Locate the cell with the specified text and output its [X, Y] center coordinate. 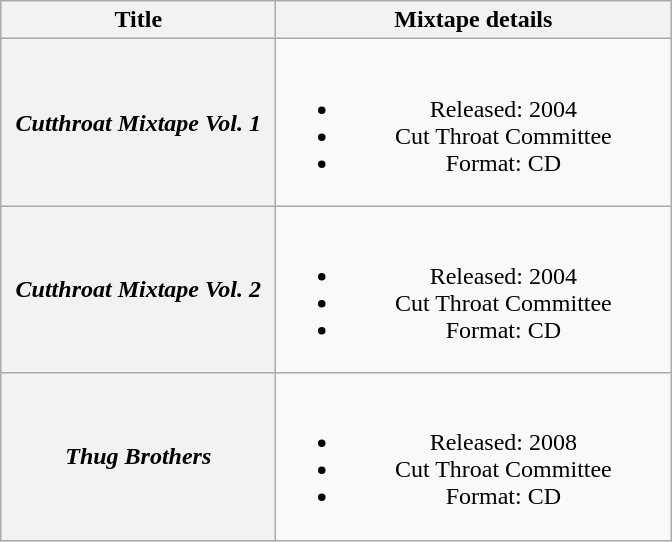
Cutthroat Mixtape Vol. 1 [138, 122]
Title [138, 20]
Mixtape details [474, 20]
Thug Brothers [138, 456]
Released: 2008 Cut Throat CommitteeFormat: CD [474, 456]
Cutthroat Mixtape Vol. 2 [138, 290]
